Identify which cell holds the provided text, then report its (X, Y) central coordinate. 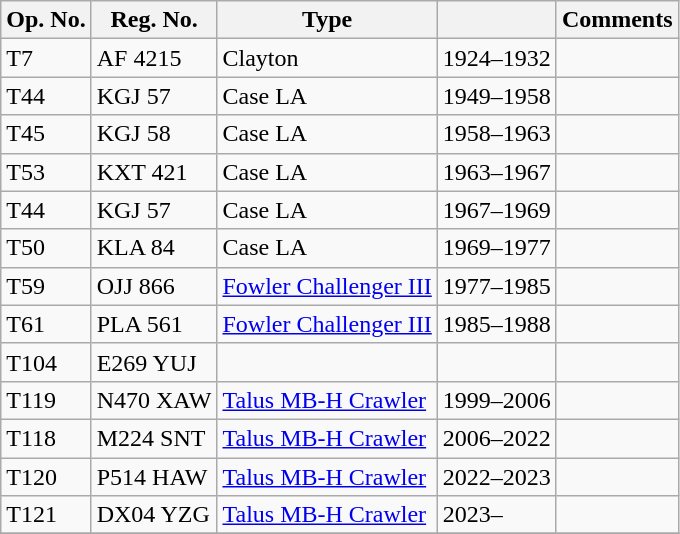
Comments (617, 20)
2023– (496, 515)
E269 YUJ (154, 362)
1963–1967 (496, 172)
PLA 561 (154, 324)
Op. No. (46, 20)
T45 (46, 134)
1924–1932 (496, 58)
KLA 84 (154, 248)
2006–2022 (496, 438)
DX04 YZG (154, 515)
P514 HAW (154, 477)
KGJ 58 (154, 134)
Reg. No. (154, 20)
1949–1958 (496, 96)
T50 (46, 248)
Type (327, 20)
2022–2023 (496, 477)
T53 (46, 172)
T118 (46, 438)
T104 (46, 362)
AF 4215 (154, 58)
T7 (46, 58)
T120 (46, 477)
1977–1985 (496, 286)
1969–1977 (496, 248)
T119 (46, 400)
N470 XAW (154, 400)
T61 (46, 324)
1999–2006 (496, 400)
KXT 421 (154, 172)
1967–1969 (496, 210)
1985–1988 (496, 324)
OJJ 866 (154, 286)
T59 (46, 286)
M224 SNT (154, 438)
Clayton (327, 58)
T121 (46, 515)
1958–1963 (496, 134)
